Provide the [X, Y] coordinate of the cell's center where the given text is located.  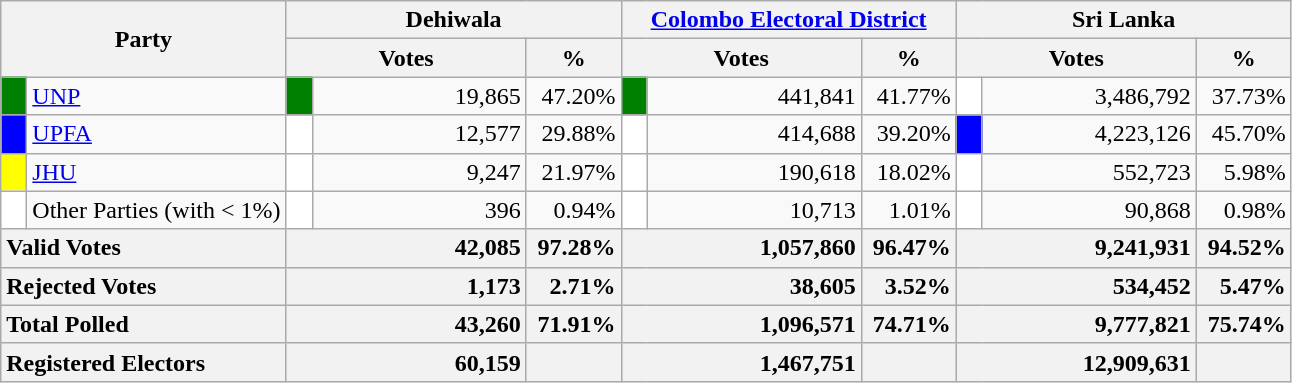
21.97% [574, 172]
Dehiwala [454, 20]
Registered Electors [144, 362]
2.71% [574, 286]
41.77% [908, 96]
Other Parties (with < 1%) [156, 210]
75.74% [1244, 324]
Rejected Votes [144, 286]
1,173 [406, 286]
9,247 [419, 172]
1,467,751 [741, 362]
38,605 [741, 286]
94.52% [1244, 248]
396 [419, 210]
18.02% [908, 172]
9,241,931 [1076, 248]
UNP [156, 96]
39.20% [908, 134]
10,713 [754, 210]
414,688 [754, 134]
Valid Votes [144, 248]
1,057,860 [741, 248]
0.94% [574, 210]
29.88% [574, 134]
42,085 [406, 248]
90,868 [1089, 210]
Colombo Electoral District [788, 20]
552,723 [1089, 172]
3.52% [908, 286]
19,865 [419, 96]
5.98% [1244, 172]
1.01% [908, 210]
45.70% [1244, 134]
60,159 [406, 362]
96.47% [908, 248]
5.47% [1244, 286]
3,486,792 [1089, 96]
0.98% [1244, 210]
4,223,126 [1089, 134]
Sri Lanka [1124, 20]
Total Polled [144, 324]
74.71% [908, 324]
190,618 [754, 172]
71.91% [574, 324]
534,452 [1076, 286]
Party [144, 39]
JHU [156, 172]
47.20% [574, 96]
43,260 [406, 324]
UPFA [156, 134]
441,841 [754, 96]
1,096,571 [741, 324]
12,577 [419, 134]
37.73% [1244, 96]
12,909,631 [1076, 362]
9,777,821 [1076, 324]
97.28% [574, 248]
